Capture the cell that displays the provided text and extract its (X, Y) central coordinate. 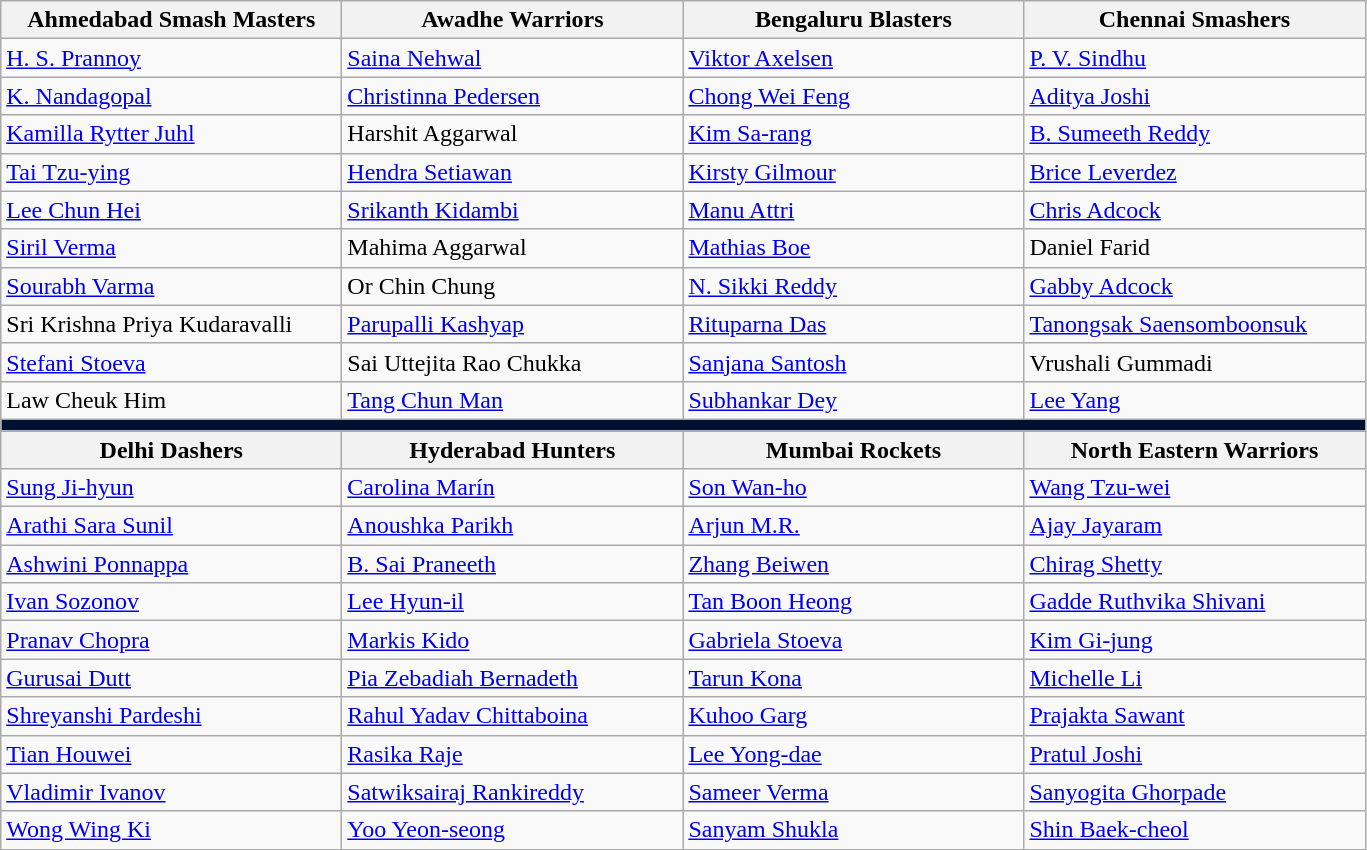
Viktor Axelsen (854, 58)
Gurusai Dutt (172, 678)
Kamilla Rytter Juhl (172, 134)
Chris Adcock (1194, 210)
Shin Baek-cheol (1194, 830)
Bengaluru Blasters (854, 20)
Or Chin Chung (512, 286)
Stefani Stoeva (172, 362)
Sourabh Varma (172, 286)
P. V. Sindhu (1194, 58)
Siril Verma (172, 248)
Tian Houwei (172, 754)
Michelle Li (1194, 678)
Chennai Smashers (1194, 20)
Rituparna Das (854, 324)
Lee Chun Hei (172, 210)
Prajakta Sawant (1194, 716)
Gabriela Stoeva (854, 640)
Hyderabad Hunters (512, 449)
Harshit Aggarwal (512, 134)
Markis Kido (512, 640)
Sameer Verma (854, 792)
Satwiksairaj Rankireddy (512, 792)
Subhankar Dey (854, 400)
Mathias Boe (854, 248)
Parupalli Kashyap (512, 324)
Aditya Joshi (1194, 96)
Kim Sa-rang (854, 134)
Sanyogita Ghorpade (1194, 792)
Lee Yong-dae (854, 754)
Rahul Yadav Chittaboina (512, 716)
Pranav Chopra (172, 640)
Tai Tzu-ying (172, 172)
Vrushali Gummadi (1194, 362)
Sanyam Shukla (854, 830)
Tanongsak Saensomboonsuk (1194, 324)
Chong Wei Feng (854, 96)
Anoushka Parikh (512, 526)
Sung Ji-hyun (172, 488)
Kuhoo Garg (854, 716)
H. S. Prannoy (172, 58)
North Eastern Warriors (1194, 449)
Lee Yang (1194, 400)
Arjun M.R. (854, 526)
Rasika Raje (512, 754)
Ahmedabad Smash Masters (172, 20)
Zhang Beiwen (854, 564)
Saina Nehwal (512, 58)
Brice Leverdez (1194, 172)
Arathi Sara Sunil (172, 526)
Sri Krishna Priya Kudaravalli (172, 324)
N. Sikki Reddy (854, 286)
Sai Uttejita Rao Chukka (512, 362)
Vladimir Ivanov (172, 792)
Chirag Shetty (1194, 564)
B. Sumeeth Reddy (1194, 134)
B. Sai Praneeth (512, 564)
Delhi Dashers (172, 449)
Mumbai Rockets (854, 449)
Christinna Pedersen (512, 96)
Awadhe Warriors (512, 20)
Law Cheuk Him (172, 400)
Srikanth Kidambi (512, 210)
Wang Tzu-wei (1194, 488)
Lee Hyun-il (512, 602)
Manu Attri (854, 210)
Ashwini Ponnappa (172, 564)
Tang Chun Man (512, 400)
Kim Gi-jung (1194, 640)
Carolina Marín (512, 488)
Pratul Joshi (1194, 754)
Wong Wing Ki (172, 830)
Daniel Farid (1194, 248)
Gabby Adcock (1194, 286)
Tarun Kona (854, 678)
Son Wan-ho (854, 488)
Ivan Sozonov (172, 602)
K. Nandagopal (172, 96)
Yoo Yeon-seong (512, 830)
Tan Boon Heong (854, 602)
Hendra Setiawan (512, 172)
Mahima Aggarwal (512, 248)
Sanjana Santosh (854, 362)
Pia Zebadiah Bernadeth (512, 678)
Kirsty Gilmour (854, 172)
Shreyanshi Pardeshi (172, 716)
Gadde Ruthvika Shivani (1194, 602)
Ajay Jayaram (1194, 526)
